Detect which cell encompasses the target text, then output its [X, Y] center coordinate. 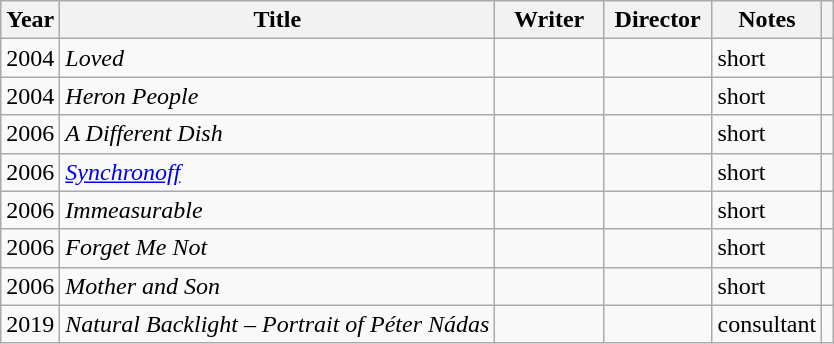
Writer [550, 20]
Synchronoff [278, 172]
Loved [278, 58]
Mother and Son [278, 286]
Title [278, 20]
Immeasurable [278, 210]
Notes [767, 20]
2019 [30, 324]
A Different Dish [278, 134]
Director [658, 20]
Forget Me Not [278, 248]
consultant [767, 324]
Natural Backlight – Portrait of Péter Nádas [278, 324]
Heron People [278, 96]
Year [30, 20]
